Detect which cell encompasses the target text, then output its [X, Y] center coordinate. 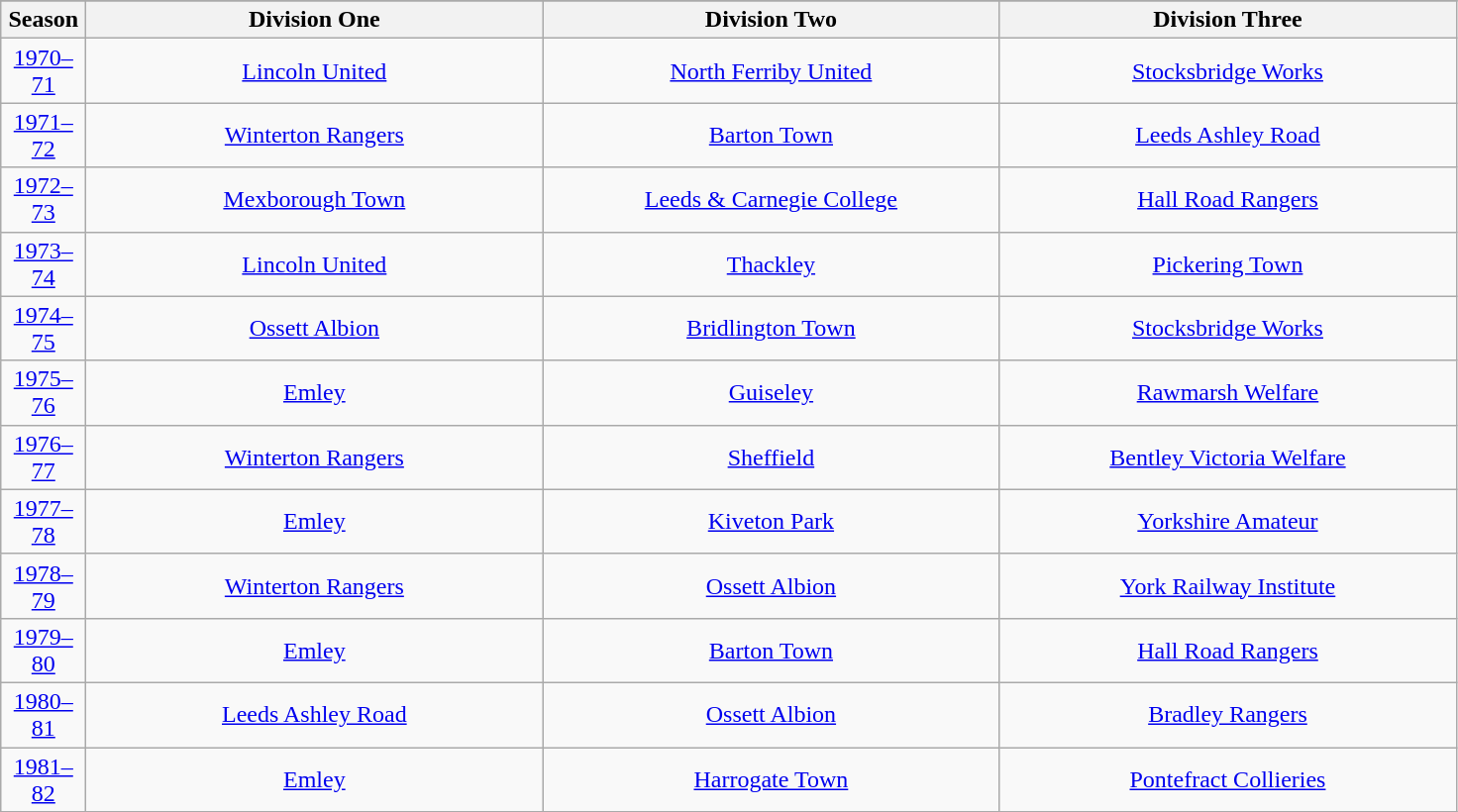
Harrogate Town [771, 778]
Division Three [1228, 20]
1975–76 [44, 392]
Season [44, 20]
Pickering Town [1228, 263]
North Ferriby United [771, 71]
1976–77 [44, 457]
Kiveton Park [771, 521]
Guiseley [771, 392]
1974–75 [44, 329]
Bridlington Town [771, 329]
1980–81 [44, 715]
Sheffield [771, 457]
1979–80 [44, 650]
Division One [315, 20]
Thackley [771, 263]
Bradley Rangers [1228, 715]
York Railway Institute [1228, 586]
Mexborough Town [315, 200]
Bentley Victoria Welfare [1228, 457]
1973–74 [44, 263]
Division Two [771, 20]
Leeds & Carnegie College [771, 200]
Rawmarsh Welfare [1228, 392]
Pontefract Collieries [1228, 778]
1977–78 [44, 521]
1981–82 [44, 778]
Yorkshire Amateur [1228, 521]
1971–72 [44, 135]
1978–79 [44, 586]
1970–71 [44, 71]
1972–73 [44, 200]
